Determine the [x, y] coordinate at the center of the cell enclosing the given text.  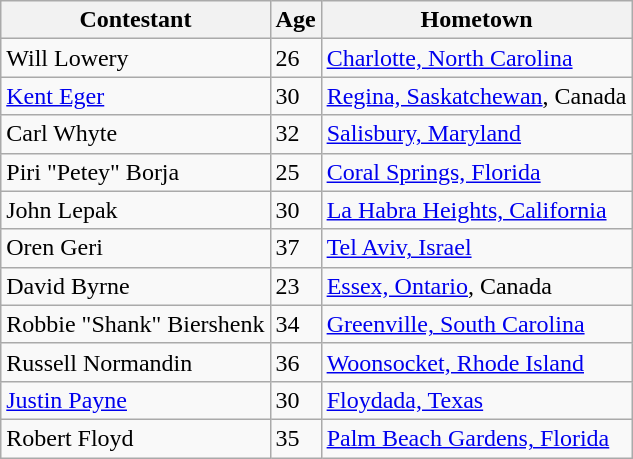
Floydada, Texas [476, 400]
34 [296, 324]
La Habra Heights, California [476, 210]
Age [296, 20]
Tel Aviv, Israel [476, 248]
37 [296, 248]
Essex, Ontario, Canada [476, 286]
Justin Payne [136, 400]
Robbie "Shank" Biershenk [136, 324]
32 [296, 134]
Contestant [136, 20]
Woonsocket, Rhode Island [476, 362]
Coral Springs, Florida [476, 172]
26 [296, 58]
Regina, Saskatchewan, Canada [476, 96]
Robert Floyd [136, 438]
23 [296, 286]
Piri "Petey" Borja [136, 172]
36 [296, 362]
Carl Whyte [136, 134]
Palm Beach Gardens, Florida [476, 438]
Russell Normandin [136, 362]
Oren Geri [136, 248]
Kent Eger [136, 96]
Will Lowery [136, 58]
Hometown [476, 20]
John Lepak [136, 210]
Charlotte, North Carolina [476, 58]
35 [296, 438]
25 [296, 172]
David Byrne [136, 286]
Greenville, South Carolina [476, 324]
Salisbury, Maryland [476, 134]
